Return the [x, y] coordinate for the center point of the cell that contains the specified text.  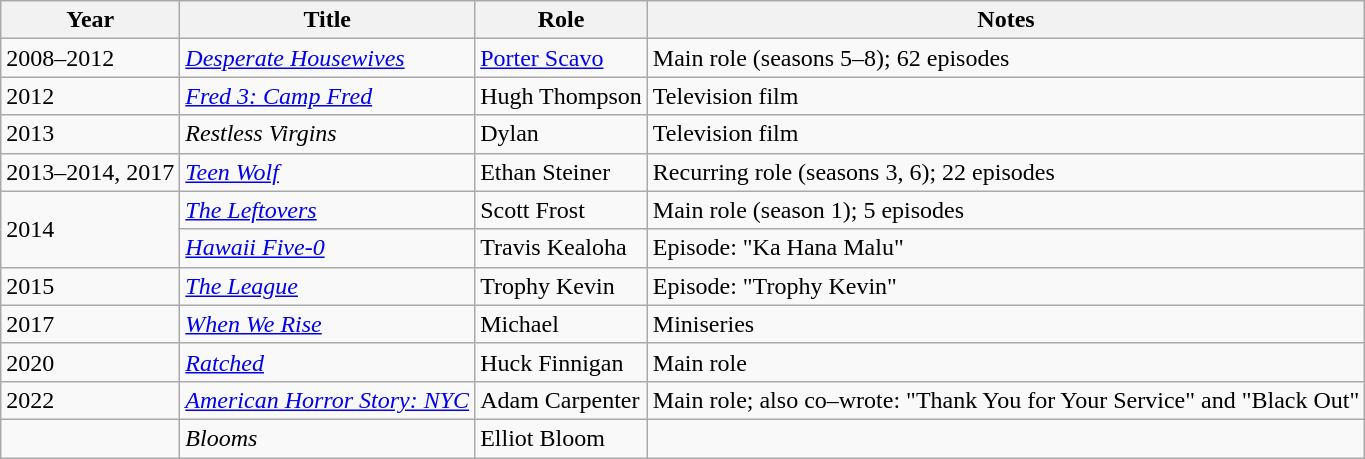
Scott Frost [562, 210]
Desperate Housewives [328, 58]
Episode: "Trophy Kevin" [1006, 286]
American Horror Story: NYC [328, 400]
Adam Carpenter [562, 400]
Travis Kealoha [562, 248]
Huck Finnigan [562, 362]
Main role [1006, 362]
Notes [1006, 20]
Year [90, 20]
Ethan Steiner [562, 172]
2017 [90, 324]
Title [328, 20]
Miniseries [1006, 324]
Dylan [562, 134]
Hawaii Five-0 [328, 248]
2022 [90, 400]
Main role (season 1); 5 episodes [1006, 210]
Restless Virgins [328, 134]
The Leftovers [328, 210]
2015 [90, 286]
Recurring role (seasons 3, 6); 22 episodes [1006, 172]
Role [562, 20]
Elliot Bloom [562, 438]
Trophy Kevin [562, 286]
Porter Scavo [562, 58]
Ratched [328, 362]
2008–2012 [90, 58]
2013–2014, 2017 [90, 172]
2020 [90, 362]
Fred 3: Camp Fred [328, 96]
2014 [90, 229]
Main role; also co–wrote: "Thank You for Your Service" and "Black Out" [1006, 400]
2012 [90, 96]
Main role (seasons 5–8); 62 episodes [1006, 58]
Episode: "Ka Hana Malu" [1006, 248]
Teen Wolf [328, 172]
Michael [562, 324]
Hugh Thompson [562, 96]
When We Rise [328, 324]
2013 [90, 134]
The League [328, 286]
Blooms [328, 438]
